Detect which cell encompasses the target text, then output its [x, y] center coordinate. 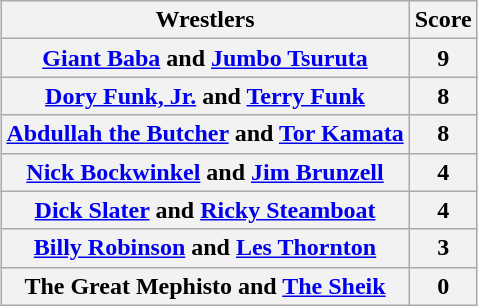
Dory Funk, Jr. and Terry Funk [205, 96]
3 [443, 248]
Giant Baba and Jumbo Tsuruta [205, 58]
0 [443, 286]
Nick Bockwinkel and Jim Brunzell [205, 172]
The Great Mephisto and The Sheik [205, 286]
Abdullah the Butcher and Tor Kamata [205, 134]
Score [443, 20]
9 [443, 58]
Dick Slater and Ricky Steamboat [205, 210]
Billy Robinson and Les Thornton [205, 248]
Wrestlers [205, 20]
